Identify which cell holds the provided text, then report its [x, y] central coordinate. 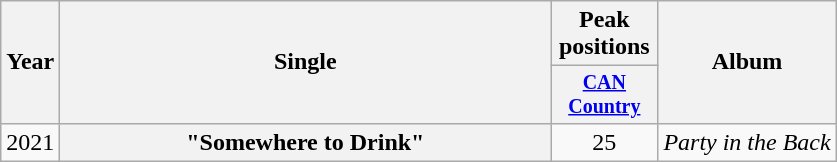
25 [604, 142]
2021 [30, 142]
"Somewhere to Drink" [306, 142]
CAN Country [604, 94]
Party in the Back [747, 142]
Peak positions [604, 34]
Single [306, 62]
Album [747, 62]
Year [30, 62]
